From the cell containing the given text, extract its center point as (x, y) coordinate. 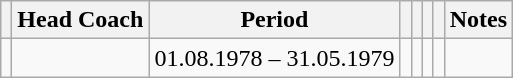
Period (274, 20)
01.08.1978 – 31.05.1979 (274, 58)
Head Coach (80, 20)
Notes (478, 20)
